Pinpoint the cell where the given text exists, returning its [X, Y] midpoint coordinate. 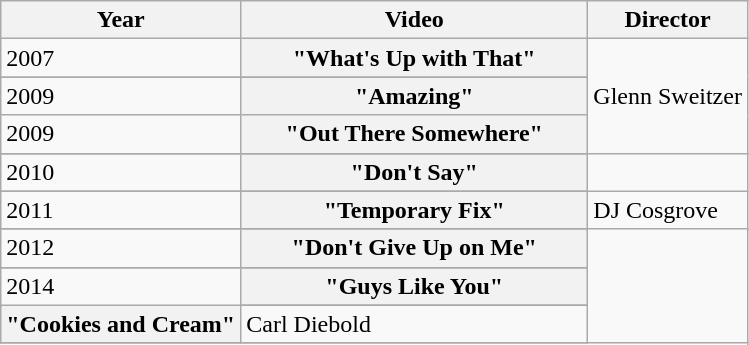
2007 [121, 58]
"What's Up with That" [414, 58]
"Out There Somewhere" [414, 134]
2010 [121, 172]
2011 [121, 210]
"Temporary Fix" [414, 210]
DJ Cosgrove [668, 210]
"Don't Give Up on Me" [414, 248]
2014 [121, 286]
Carl Diebold [414, 324]
Video [414, 20]
"Amazing" [414, 96]
2012 [121, 248]
"Don't Say" [414, 172]
Director [668, 20]
Year [121, 20]
"Cookies and Cream" [121, 324]
"Guys Like You" [414, 286]
Glenn Sweitzer [668, 96]
